For the text-containing cell, return its midpoint in (x, y) coordinate format. 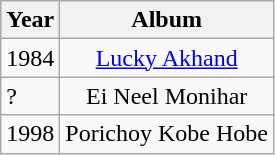
Porichoy Kobe Hobe (167, 134)
? (30, 96)
Lucky Akhand (167, 58)
Year (30, 20)
Album (167, 20)
1984 (30, 58)
Ei Neel Monihar (167, 96)
1998 (30, 134)
